Return [x, y] of the center of cell containing provided text 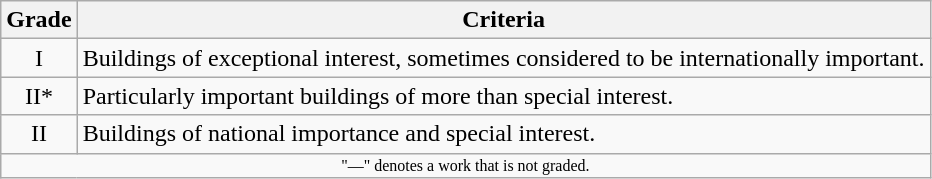
Buildings of national importance and special interest. [504, 134]
II* [39, 96]
I [39, 58]
Particularly important buildings of more than special interest. [504, 96]
Buildings of exceptional interest, sometimes considered to be internationally important. [504, 58]
II [39, 134]
Grade [39, 20]
"—" denotes a work that is not graded. [466, 165]
Criteria [504, 20]
